Capture the cell that displays the provided text and extract its [X, Y] central coordinate. 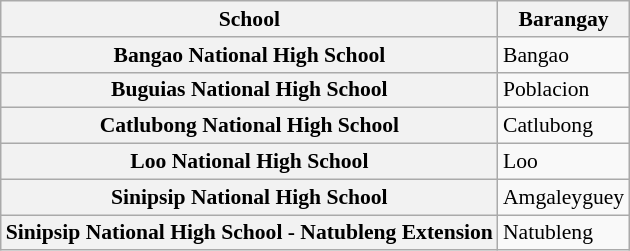
Poblacion [564, 90]
Amgaleyguey [564, 197]
Catlubong National High School [250, 126]
Catlubong [564, 126]
Natubleng [564, 232]
Barangay [564, 19]
Buguias National High School [250, 90]
Sinipsip National High School [250, 197]
Bangao [564, 54]
Bangao National High School [250, 54]
Loo National High School [250, 161]
Loo [564, 161]
School [250, 19]
Sinipsip National High School - Natubleng Extension [250, 232]
